Pinpoint the cell where the given text exists, returning its (X, Y) midpoint coordinate. 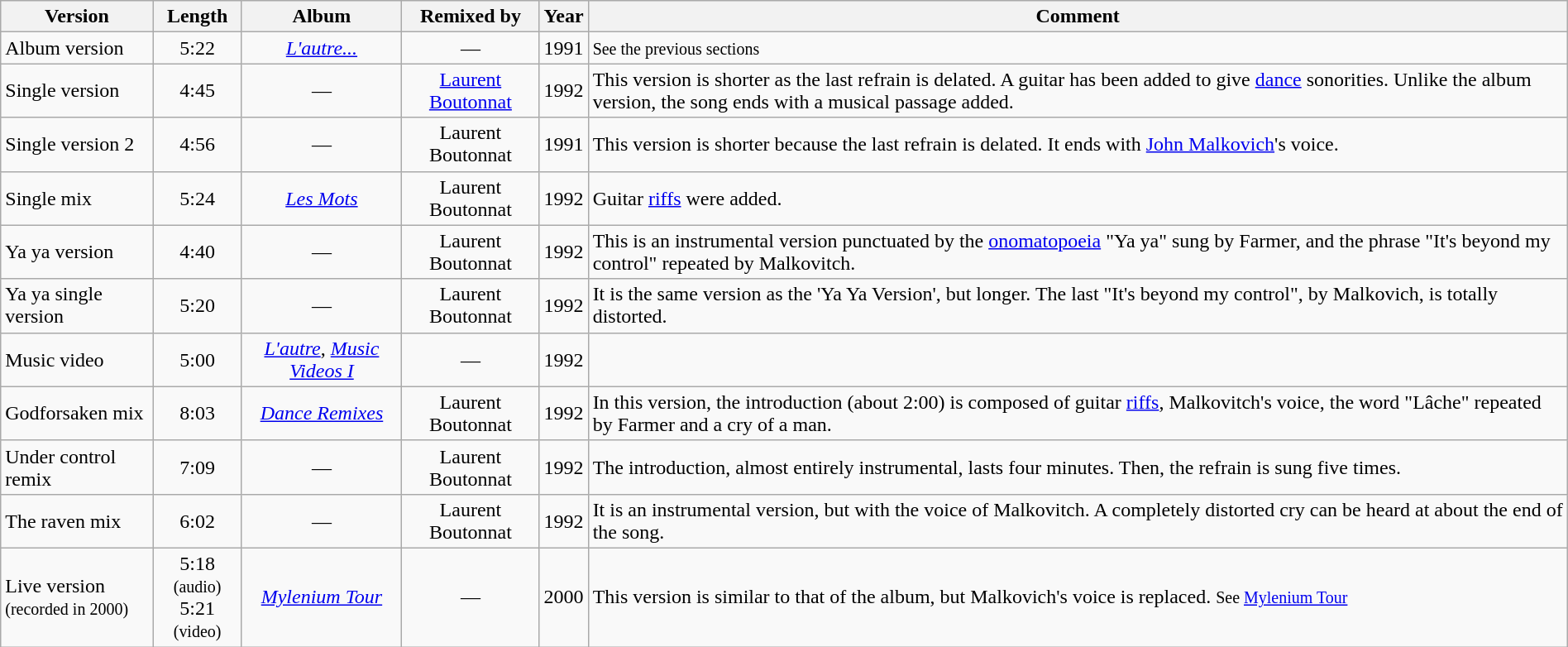
Mylenium Tour (322, 597)
L'autre, Music Videos I (322, 359)
Music video (77, 359)
Album version (77, 48)
L'autre... (322, 48)
Dance Remixes (322, 414)
Album (322, 17)
Ya ya version (77, 252)
Single version 2 (77, 144)
It is the same version as the 'Ya Ya Version', but longer. The last "It's beyond my control", by Malkovich, is totally distorted. (1078, 306)
Version (77, 17)
Guitar riffs were added. (1078, 199)
The raven mix (77, 521)
Single mix (77, 199)
5:20 (197, 306)
4:40 (197, 252)
8:03 (197, 414)
5:18 (audio) 5:21 (video) (197, 597)
4:56 (197, 144)
Single version (77, 91)
2000 (564, 597)
5:22 (197, 48)
Live version (recorded in 2000) (77, 597)
5:24 (197, 199)
Les Mots (322, 199)
This version is shorter because the last refrain is delated. It ends with John Malkovich's voice. (1078, 144)
4:45 (197, 91)
Under control remix (77, 467)
7:09 (197, 467)
Length (197, 17)
Comment (1078, 17)
Ya ya single version (77, 306)
Remixed by (471, 17)
See the previous sections (1078, 48)
6:02 (197, 521)
Year (564, 17)
It is an instrumental version, but with the voice of Malkovitch. A completely distorted cry can be heard at about the end of the song. (1078, 521)
5:00 (197, 359)
The introduction, almost entirely instrumental, lasts four minutes. Then, the refrain is sung five times. (1078, 467)
Godforsaken mix (77, 414)
This version is similar to that of the album, but Malkovich's voice is replaced. See Mylenium Tour (1078, 597)
